Output the (X, Y) coordinate of the center of the cell containing the given text.  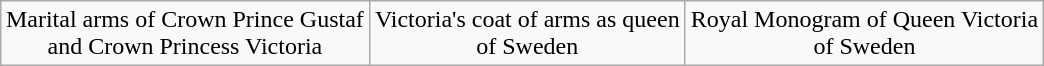
Royal Monogram of Queen Victoria of Sweden (864, 34)
Victoria's coat of arms as queen of Sweden (527, 34)
Marital arms of Crown Prince Gustaf and Crown Princess Victoria (184, 34)
